Find where the given text appears and provide that cell's center as [x, y] coordinate. 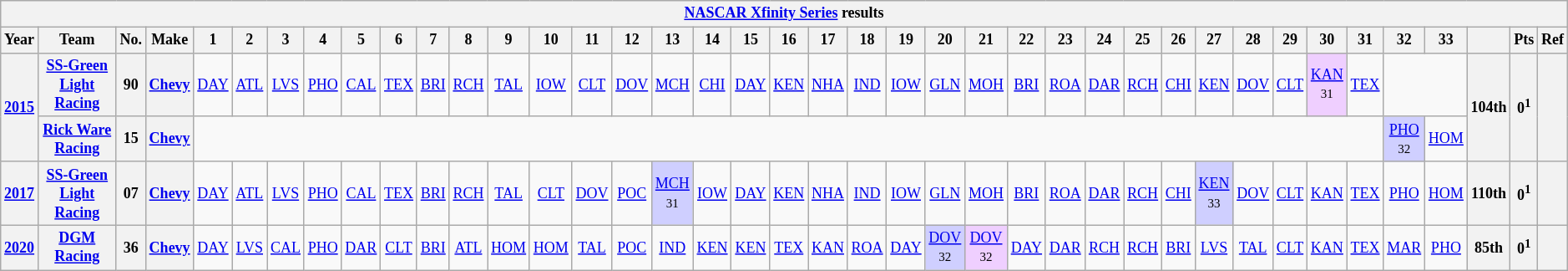
5 [361, 40]
23 [1065, 40]
Year [20, 40]
Rick Ware Racing [77, 139]
25 [1143, 40]
18 [867, 40]
7 [432, 40]
DGM Racing [77, 248]
No. [130, 40]
KEN33 [1214, 193]
2020 [20, 248]
13 [673, 40]
Ref [1553, 40]
17 [828, 40]
07 [130, 193]
MAR [1404, 248]
8 [468, 40]
KAN31 [1328, 84]
MCH31 [673, 193]
2017 [20, 193]
30 [1328, 40]
MCH [673, 84]
9 [509, 40]
85th [1489, 248]
28 [1253, 40]
2015 [20, 107]
2 [250, 40]
4 [322, 40]
22 [1026, 40]
Make [169, 40]
20 [945, 40]
31 [1365, 40]
6 [399, 40]
24 [1104, 40]
NASCAR Xfinity Series results [784, 13]
Team [77, 40]
10 [551, 40]
90 [130, 84]
104th [1489, 107]
19 [906, 40]
21 [987, 40]
PHO32 [1404, 139]
26 [1178, 40]
1 [213, 40]
110th [1489, 193]
12 [632, 40]
33 [1446, 40]
14 [712, 40]
3 [286, 40]
32 [1404, 40]
27 [1214, 40]
29 [1289, 40]
Pts [1525, 40]
11 [592, 40]
16 [789, 40]
36 [130, 248]
